Return (x, y) of the center of cell containing provided text 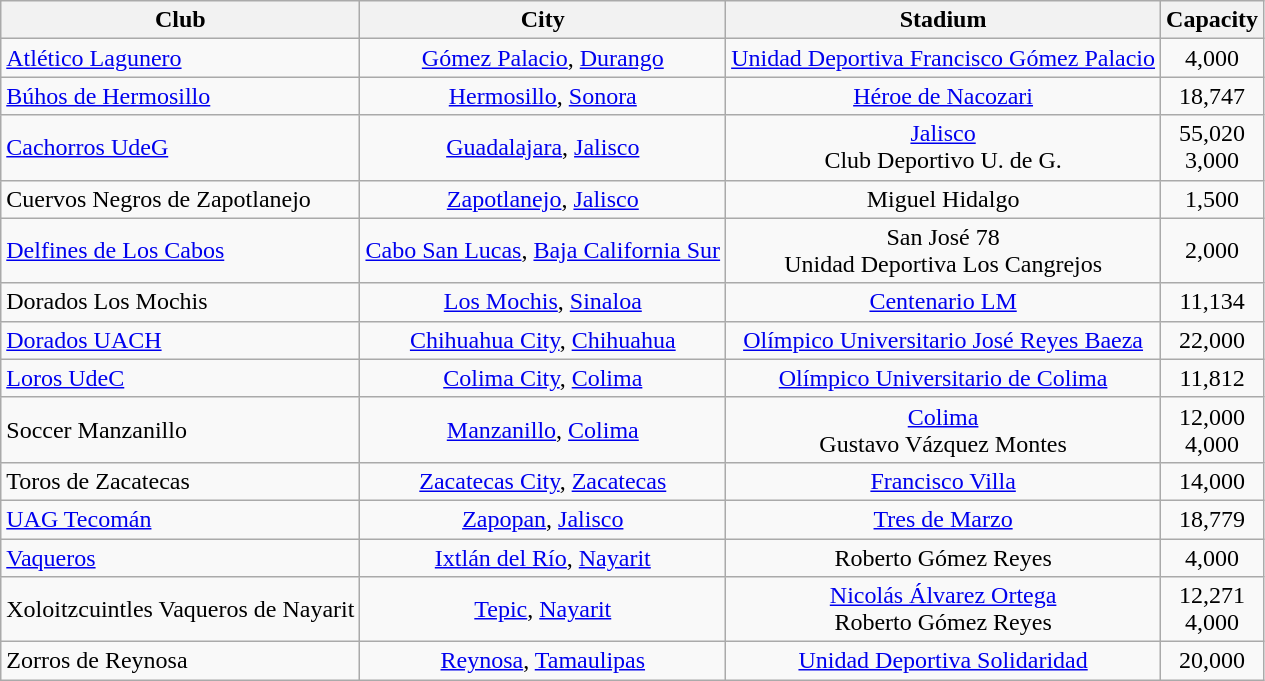
ColimaGustavo Vázquez Montes (944, 430)
11,812 (1212, 378)
Gómez Palacio, Durango (543, 58)
Búhos de Hermosillo (180, 96)
Manzanillo, Colima (543, 430)
Colima City, Colima (543, 378)
Zorros de Reynosa (180, 661)
Vaqueros (180, 557)
Delfines de Los Cabos (180, 250)
San José 78Unidad Deportiva Los Cangrejos (944, 250)
Zacatecas City, Zacatecas (543, 481)
City (543, 20)
Dorados UACH (180, 340)
Unidad Deportiva Solidaridad (944, 661)
Reynosa, Tamaulipas (543, 661)
22,000 (1212, 340)
Stadium (944, 20)
Ixtlán del Río, Nayarit (543, 557)
Loros UdeC (180, 378)
Dorados Los Mochis (180, 302)
14,000 (1212, 481)
Zapopan, Jalisco (543, 519)
Capacity (1212, 20)
12,2714,000 (1212, 610)
Los Mochis, Sinaloa (543, 302)
UAG Tecomán (180, 519)
Cachorros UdeG (180, 148)
Tres de Marzo (944, 519)
Zapotlanejo, Jalisco (543, 199)
2,000 (1212, 250)
18,779 (1212, 519)
Héroe de Nacozari (944, 96)
Francisco Villa (944, 481)
Tepic, Nayarit (543, 610)
Olímpico Universitario de Colima (944, 378)
55,0203,000 (1212, 148)
1,500 (1212, 199)
Olímpico Universitario José Reyes Baeza (944, 340)
Guadalajara, Jalisco (543, 148)
Soccer Manzanillo (180, 430)
Club (180, 20)
Centenario LM (944, 302)
12,0004,000 (1212, 430)
Atlético Lagunero (180, 58)
Roberto Gómez Reyes (944, 557)
Xoloitzcuintles Vaqueros de Nayarit (180, 610)
Nicolás Álvarez OrtegaRoberto Gómez Reyes (944, 610)
Cabo San Lucas, Baja California Sur (543, 250)
11,134 (1212, 302)
20,000 (1212, 661)
JaliscoClub Deportivo U. de G. (944, 148)
Hermosillo, Sonora (543, 96)
Cuervos Negros de Zapotlanejo (180, 199)
Miguel Hidalgo (944, 199)
Toros de Zacatecas (180, 481)
Chihuahua City, Chihuahua (543, 340)
18,747 (1212, 96)
Unidad Deportiva Francisco Gómez Palacio (944, 58)
